Provide the [X, Y] coordinate of the cell's center where the given text is located.  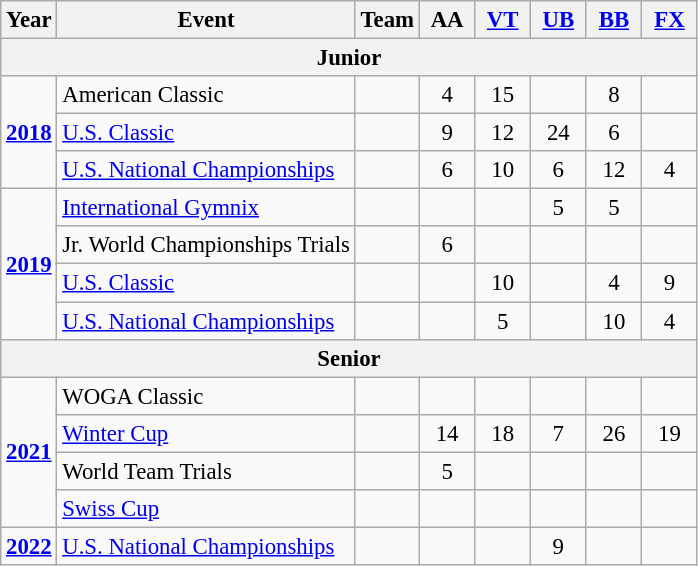
15 [503, 95]
Jr. World Championships Trials [206, 245]
American Classic [206, 95]
7 [559, 433]
World Team Trials [206, 471]
26 [614, 433]
Swiss Cup [206, 509]
BB [614, 20]
24 [559, 133]
FX [670, 20]
Year [29, 20]
2022 [29, 546]
Junior [350, 58]
19 [670, 433]
Team [387, 20]
8 [614, 95]
UB [559, 20]
Senior [350, 358]
2018 [29, 132]
Event [206, 20]
2019 [29, 264]
14 [447, 433]
2021 [29, 452]
International Gymnix [206, 208]
18 [503, 433]
AA [447, 20]
Winter Cup [206, 433]
WOGA Classic [206, 396]
VT [503, 20]
